Locate the cell with the specified text and output its [X, Y] center coordinate. 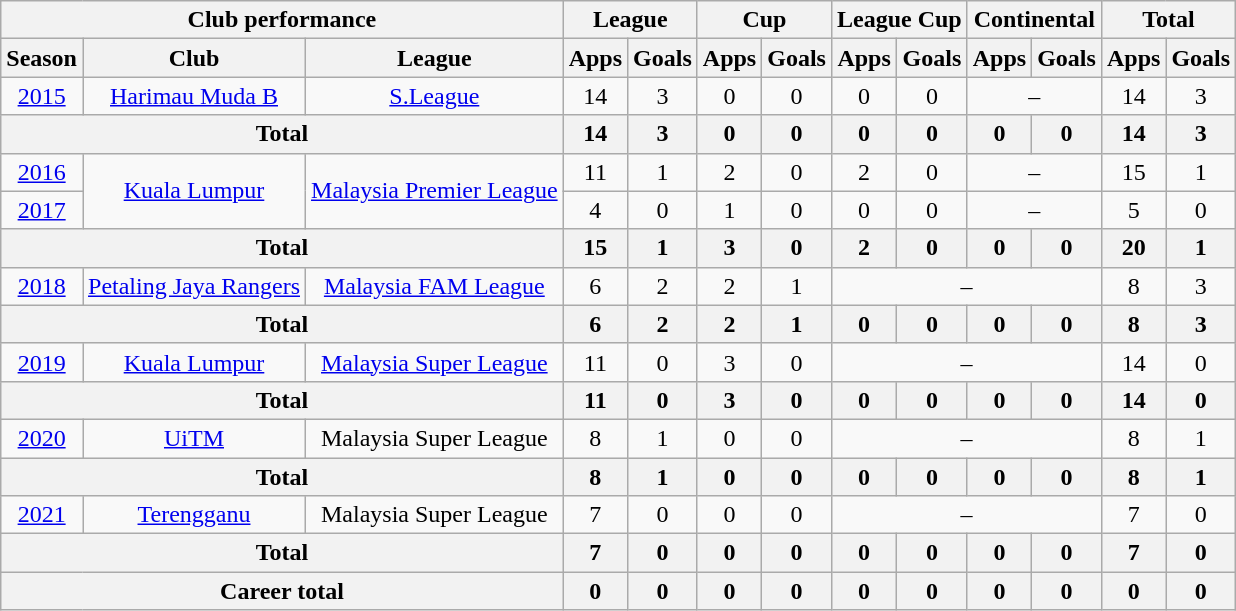
Club [194, 58]
2018 [42, 286]
Club performance [282, 20]
Continental [1034, 20]
Malaysia Premier League [435, 191]
2017 [42, 210]
Harimau Muda B [194, 96]
2019 [42, 362]
Malaysia FAM League [435, 286]
Career total [282, 591]
League Cup [899, 20]
Petaling Jaya Rangers [194, 286]
Cup [764, 20]
2020 [42, 438]
20 [1133, 248]
Season [42, 58]
2015 [42, 96]
UiTM [194, 438]
4 [595, 210]
2016 [42, 172]
Terengganu [194, 515]
S.League [435, 96]
5 [1133, 210]
2021 [42, 515]
